Scan for the cell matching the given text and deliver its [x, y] coordinate at center. 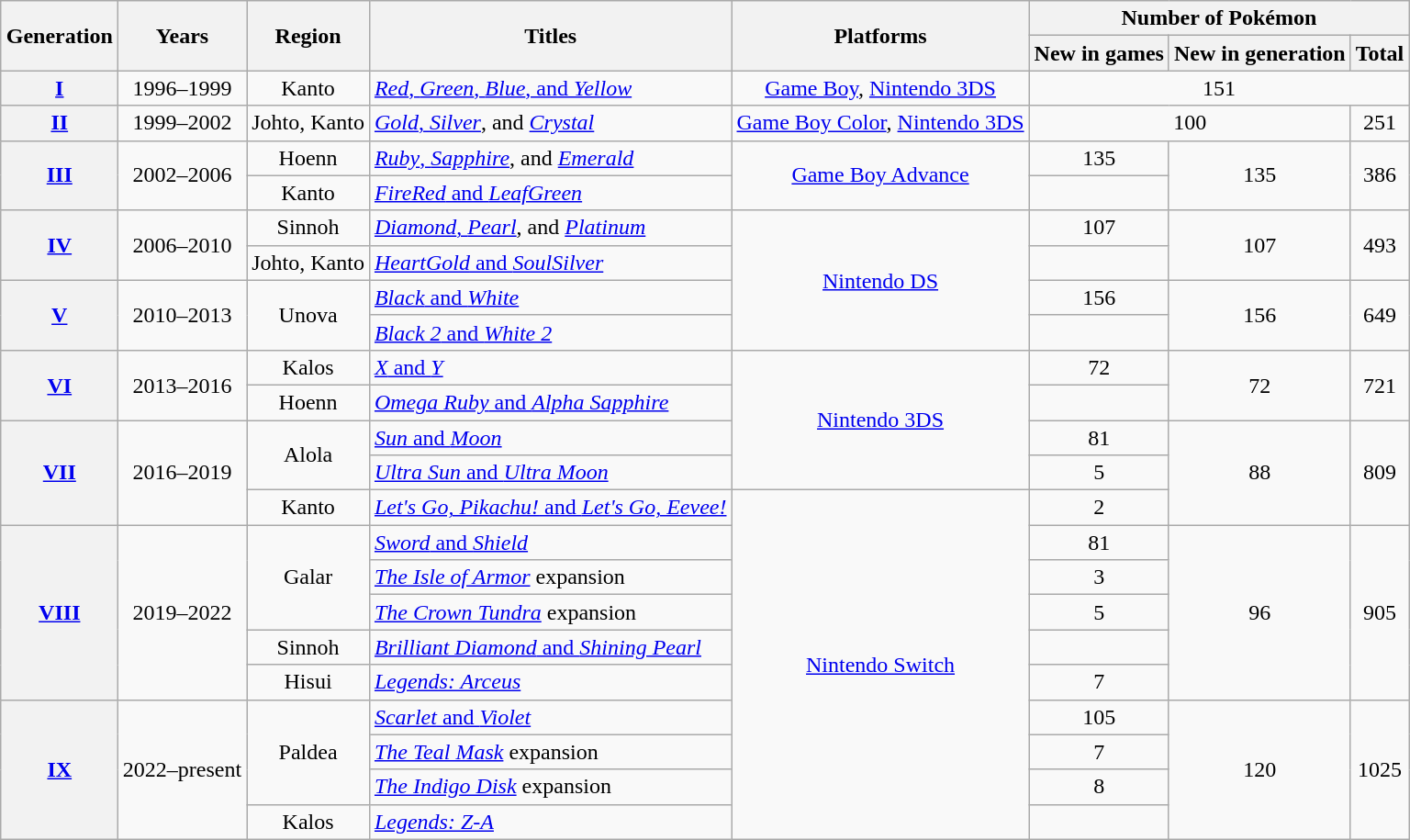
Game Boy Color, Nintendo 3DS [880, 123]
1999–2002 [182, 123]
2013–2016 [182, 385]
2006–2010 [182, 245]
Platforms [880, 36]
Hisui [308, 682]
Diamond, Pearl, and Platinum [551, 228]
Nintendo 3DS [880, 420]
V [59, 315]
VII [59, 473]
Galar [308, 577]
VI [59, 385]
Omega Ruby and Alpha Sapphire [551, 402]
Generation [59, 36]
Sword and Shield [551, 543]
IX [59, 769]
Nintendo Switch [880, 665]
FireRed and LeafGreen [551, 193]
386 [1380, 175]
Unova [308, 315]
New in generation [1259, 53]
2002–2006 [182, 175]
Total [1380, 53]
120 [1259, 769]
151 [1219, 88]
96 [1259, 612]
251 [1380, 123]
2022–present [182, 769]
Gold, Silver, and Crystal [551, 123]
Nintendo DS [880, 280]
Alola [308, 455]
100 [1190, 123]
Titles [551, 36]
721 [1380, 385]
Number of Pokémon [1219, 18]
The Teal Mask expansion [551, 752]
2019–2022 [182, 612]
Ultra Sun and Ultra Moon [551, 473]
809 [1380, 473]
Sun and Moon [551, 438]
905 [1380, 612]
Legends: Z-A [551, 822]
493 [1380, 245]
Black 2 and White 2 [551, 332]
IV [59, 245]
Ruby, Sapphire, and Emerald [551, 158]
VIII [59, 612]
105 [1099, 717]
The Indigo Disk expansion [551, 787]
Scarlet and Violet [551, 717]
Game Boy Advance [880, 175]
X and Y [551, 367]
Region [308, 36]
2016–2019 [182, 473]
Let's Go, Pikachu! and Let's Go, Eevee! [551, 508]
Red, Green, Blue, and Yellow [551, 88]
2 [1099, 508]
III [59, 175]
Brilliant Diamond and Shining Pearl [551, 647]
3 [1099, 577]
88 [1259, 473]
1025 [1380, 769]
2010–2013 [182, 315]
The Crown Tundra expansion [551, 612]
Black and White [551, 297]
HeartGold and SoulSilver [551, 263]
The Isle of Armor expansion [551, 577]
1996–1999 [182, 88]
II [59, 123]
649 [1380, 315]
I [59, 88]
Paldea [308, 752]
Game Boy, Nintendo 3DS [880, 88]
Legends: Arceus [551, 682]
8 [1099, 787]
New in games [1099, 53]
Years [182, 36]
